Pinpoint the cell where the given text exists, returning its [X, Y] midpoint coordinate. 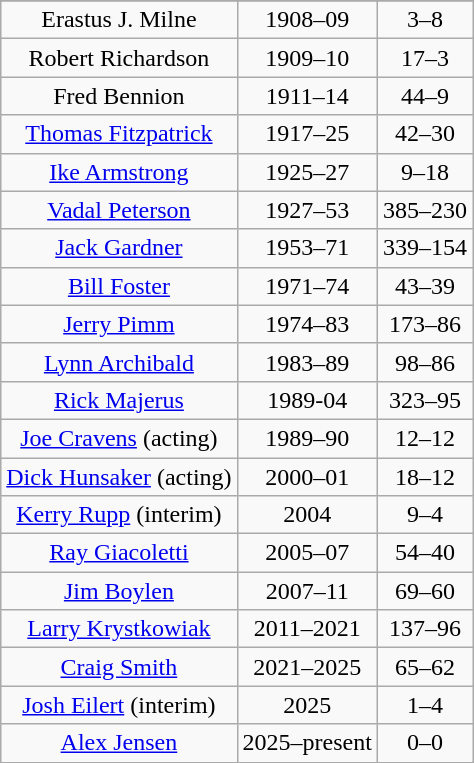
Lynn Archibald [119, 362]
323–95 [424, 400]
2025–present [307, 743]
Alex Jensen [119, 743]
137–96 [424, 629]
1925–27 [307, 172]
12–12 [424, 438]
Vadal Peterson [119, 210]
1927–53 [307, 210]
173–86 [424, 324]
1909–10 [307, 58]
Thomas Fitzpatrick [119, 134]
Ike Armstrong [119, 172]
69–60 [424, 591]
98–86 [424, 362]
2007–11 [307, 591]
2025 [307, 705]
2021–2025 [307, 667]
Erastus J. Milne [119, 20]
1971–74 [307, 286]
385–230 [424, 210]
43–39 [424, 286]
Dick Hunsaker (acting) [119, 477]
2004 [307, 515]
Josh Eilert (interim) [119, 705]
54–40 [424, 553]
17–3 [424, 58]
1953–71 [307, 248]
Kerry Rupp (interim) [119, 515]
2011–2021 [307, 629]
Rick Majerus [119, 400]
Bill Foster [119, 286]
1908–09 [307, 20]
1911–14 [307, 96]
1989-04 [307, 400]
Jack Gardner [119, 248]
42–30 [424, 134]
339–154 [424, 248]
1–4 [424, 705]
9–18 [424, 172]
65–62 [424, 667]
Robert Richardson [119, 58]
Ray Giacoletti [119, 553]
2005–07 [307, 553]
0–0 [424, 743]
Jim Boylen [119, 591]
1983–89 [307, 362]
18–12 [424, 477]
1989–90 [307, 438]
9–4 [424, 515]
44–9 [424, 96]
1917–25 [307, 134]
1974–83 [307, 324]
3–8 [424, 20]
Joe Cravens (acting) [119, 438]
Fred Bennion [119, 96]
Craig Smith [119, 667]
Jerry Pimm [119, 324]
2000–01 [307, 477]
Larry Krystkowiak [119, 629]
